Search for the cell housing the specified text and yield its [x, y] center coordinate. 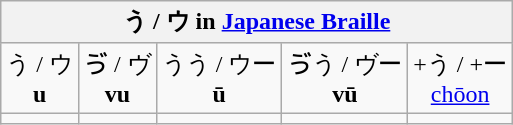
ゔ / ヴ vu [117, 78]
ゔう / ヴー vū [345, 78]
う / ウ in Japanese Braille [257, 22]
う / ウ u [40, 78]
+う / +ー chōon [460, 78]
うう / ウー ū [219, 78]
